Output the (X, Y) coordinate of the center of the cell containing the given text.  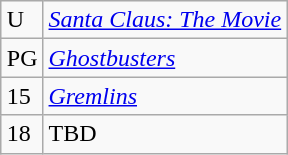
TBD (165, 134)
Santa Claus: The Movie (165, 20)
PG (22, 58)
Ghostbusters (165, 58)
U (22, 20)
15 (22, 96)
18 (22, 134)
Gremlins (165, 96)
